Search for the cell housing the specified text and yield its [X, Y] center coordinate. 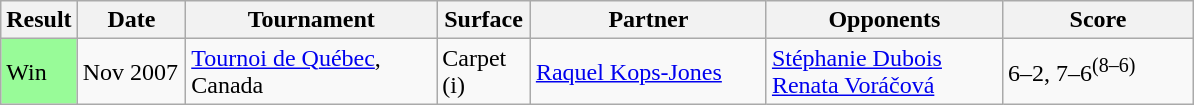
6–2, 7–6(8–6) [1098, 72]
Tournoi de Québec, Canada [312, 72]
Tournament [312, 20]
Result [39, 20]
Score [1098, 20]
Partner [648, 20]
Win [39, 72]
Surface [484, 20]
Nov 2007 [132, 72]
Date [132, 20]
Raquel Kops-Jones [648, 72]
Stéphanie Dubois Renata Voráčová [884, 72]
Opponents [884, 20]
Carpet (i) [484, 72]
